Pinpoint the cell where the given text exists, returning its [X, Y] midpoint coordinate. 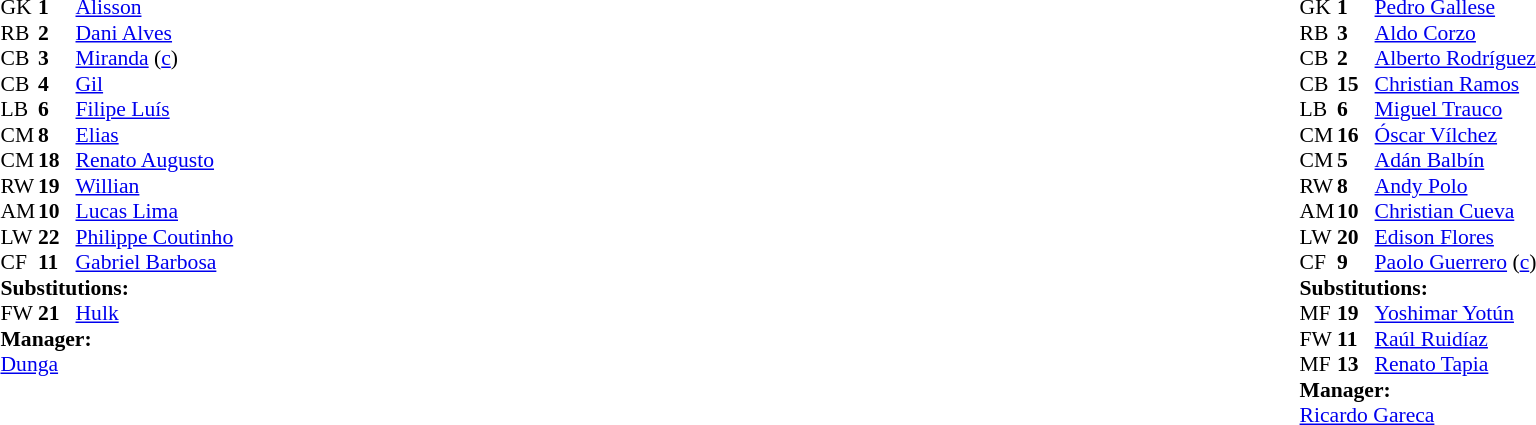
22 [57, 237]
16 [1356, 135]
Filipe Luís [155, 109]
Gabriel Barbosa [155, 263]
Lucas Lima [155, 211]
Dani Alves [155, 33]
Substitutions: [116, 288]
Dunga [116, 365]
Gil [155, 84]
Hulk [155, 313]
18 [57, 161]
Elias [155, 135]
15 [1356, 84]
9 [1356, 263]
Willian [155, 186]
Miranda (c) [155, 59]
Philippe Coutinho [155, 237]
5 [1356, 161]
4 [57, 84]
13 [1356, 365]
20 [1356, 237]
Manager: [116, 339]
21 [57, 313]
Renato Augusto [155, 161]
